Locate the cell with the specified text and output its (x, y) center coordinate. 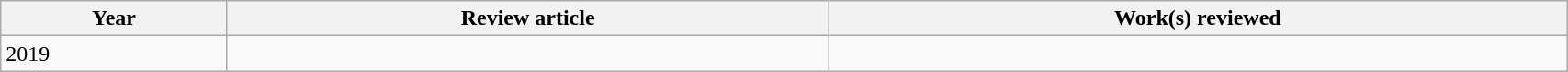
Review article (527, 18)
2019 (114, 54)
Work(s) reviewed (1198, 18)
Year (114, 18)
